Return the (X, Y) coordinate for the center point of the cell that contains the specified text.  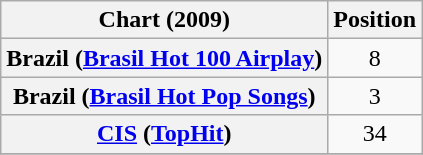
3 (375, 96)
Chart (2009) (164, 20)
Position (375, 20)
Brazil (Brasil Hot 100 Airplay) (164, 58)
CIS (TopHit) (164, 134)
34 (375, 134)
8 (375, 58)
Brazil (Brasil Hot Pop Songs) (164, 96)
